Output the (x, y) coordinate of the center of the cell containing the given text.  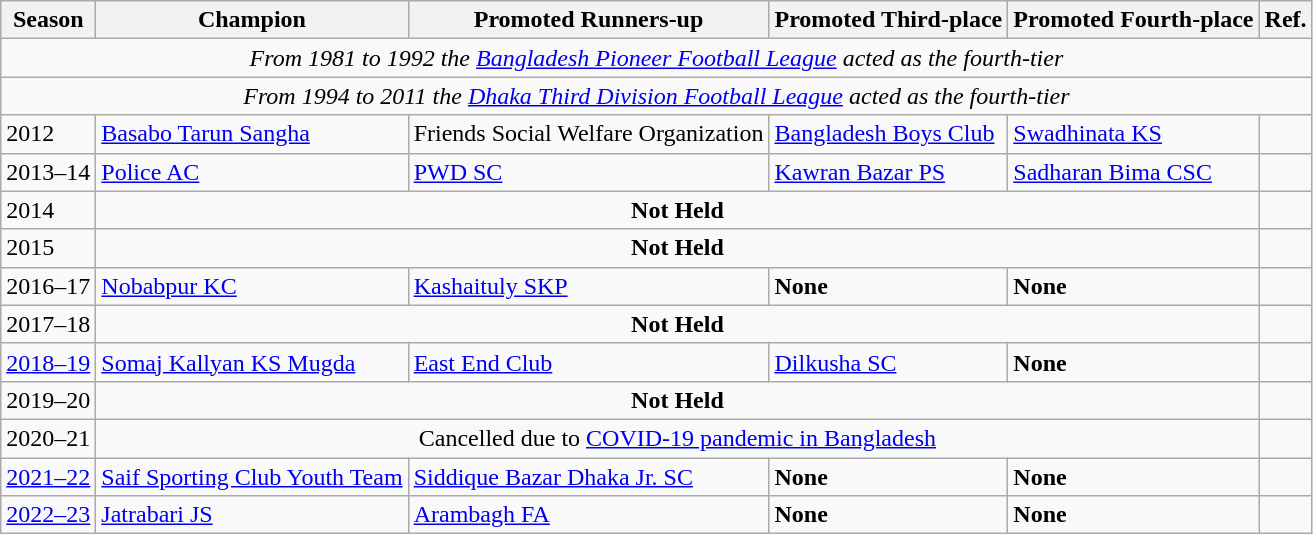
Season (48, 20)
2020–21 (48, 438)
Nobabpur KC (252, 286)
Kawran Bazar PS (888, 172)
Ref. (1286, 20)
Cancelled due to COVID-19 pandemic in Bangladesh (678, 438)
Sadharan Bima CSC (1134, 172)
2015 (48, 248)
2019–20 (48, 400)
2012 (48, 134)
Siddique Bazar Dhaka Jr. SC (588, 477)
2013–14 (48, 172)
Swadhinata KS (1134, 134)
East End Club (588, 362)
2022–23 (48, 515)
Jatrabari JS (252, 515)
Friends Social Welfare Organization (588, 134)
2018–19 (48, 362)
Basabo Tarun Sangha (252, 134)
2016–17 (48, 286)
Bangladesh Boys Club (888, 134)
PWD SC (588, 172)
Arambagh FA (588, 515)
2021–22 (48, 477)
Promoted Third-place (888, 20)
2014 (48, 210)
Dilkusha SC (888, 362)
Saif Sporting Club Youth Team (252, 477)
Promoted Fourth-place (1134, 20)
From 1994 to 2011 the Dhaka Third Division Football League acted as the fourth-tier (656, 96)
Somaj Kallyan KS Mugda (252, 362)
Champion (252, 20)
Promoted Runners-up (588, 20)
Kashaituly SKP (588, 286)
Police AC (252, 172)
From 1981 to 1992 the Bangladesh Pioneer Football League acted as the fourth-tier (656, 58)
2017–18 (48, 324)
